Identify which cell holds the provided text, then report its (x, y) central coordinate. 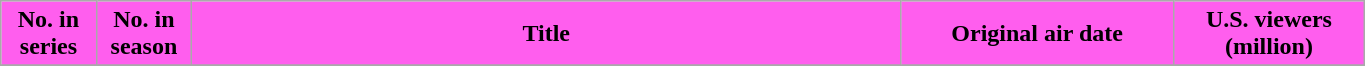
Original air date (1038, 34)
No. inseries (48, 34)
Title (546, 34)
U.S. viewers(million) (1268, 34)
No. inseason (144, 34)
